Return the (X, Y) coordinate for the center point of the cell that contains the specified text.  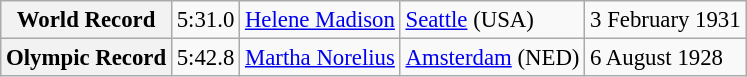
6 August 1928 (666, 58)
5:42.8 (205, 58)
Seattle (USA) (492, 20)
3 February 1931 (666, 20)
5:31.0 (205, 20)
Olympic Record (86, 58)
Helene Madison (320, 20)
Martha Norelius (320, 58)
World Record (86, 20)
Amsterdam (NED) (492, 58)
